Return [x, y] of the center of cell containing provided text 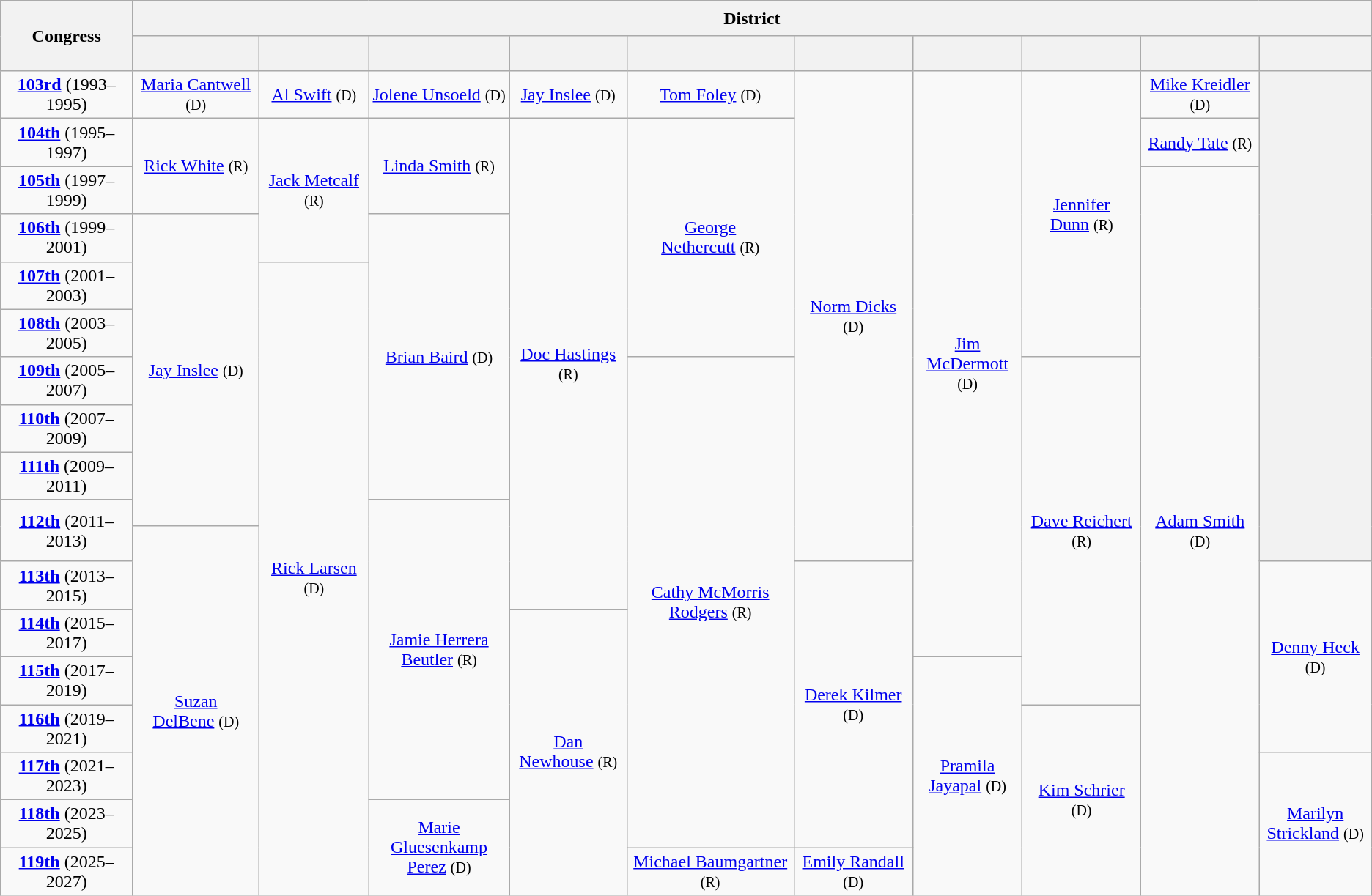
Rick White (R) [196, 166]
Marie GluesenkampPerez (D) [439, 848]
Brian Baird (D) [439, 357]
108th (2003–2005) [67, 333]
Maria Cantwell (D) [196, 95]
Congress [67, 36]
MarilynStrickland (D) [1315, 823]
115th (2017–2019) [67, 680]
Michael Baumgartner (R) [710, 872]
105th (1997–1999) [67, 190]
SuzanDelBene (D) [196, 711]
DanNewhouse (R) [568, 752]
Al Swift (D) [314, 95]
Derek Kilmer (D) [853, 704]
GeorgeNethercutt (R) [710, 237]
111th (2009–2011) [67, 476]
PramilaJayapal (D) [967, 775]
Dave Reichert (R) [1082, 530]
Linda Smith (R) [439, 166]
Doc Hastings (R) [568, 364]
Tom Foley (D) [710, 95]
118th (2023–2025) [67, 823]
JenniferDunn (R) [1082, 214]
114th (2015–2017) [67, 633]
Randy Tate (R) [1200, 142]
Jolene Unsoeld (D) [439, 95]
District [752, 18]
Denny Heck (D) [1315, 656]
Rick Larsen (D) [314, 579]
Jamie HerreraBeutler (R) [439, 649]
116th (2019–2021) [67, 728]
Kim Schrier (D) [1082, 800]
107th (2001–2003) [67, 286]
104th (1995–1997) [67, 142]
110th (2007–2009) [67, 428]
103rd (1993–1995) [67, 95]
119th (2025–2027) [67, 872]
113th (2013–2015) [67, 585]
109th (2005–2007) [67, 381]
106th (1999–2001) [67, 237]
Emily Randall (D) [853, 872]
JimMcDermott (D) [967, 364]
Norm Dicks (D) [853, 316]
112th (2011–2013) [67, 530]
Jack Metcalf (R) [314, 190]
Adam Smith (D) [1200, 530]
117th (2021–2023) [67, 777]
Cathy McMorrisRodgers (R) [710, 602]
Mike Kreidler (D) [1200, 95]
